Return (x, y) of the center of cell containing provided text 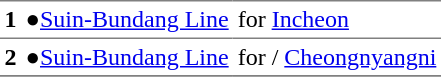
for Incheon (337, 20)
for / Cheongnyangni (337, 57)
1 (10, 20)
2 (10, 57)
